Provide the [x, y] coordinate of the cell's center where the given text is located.  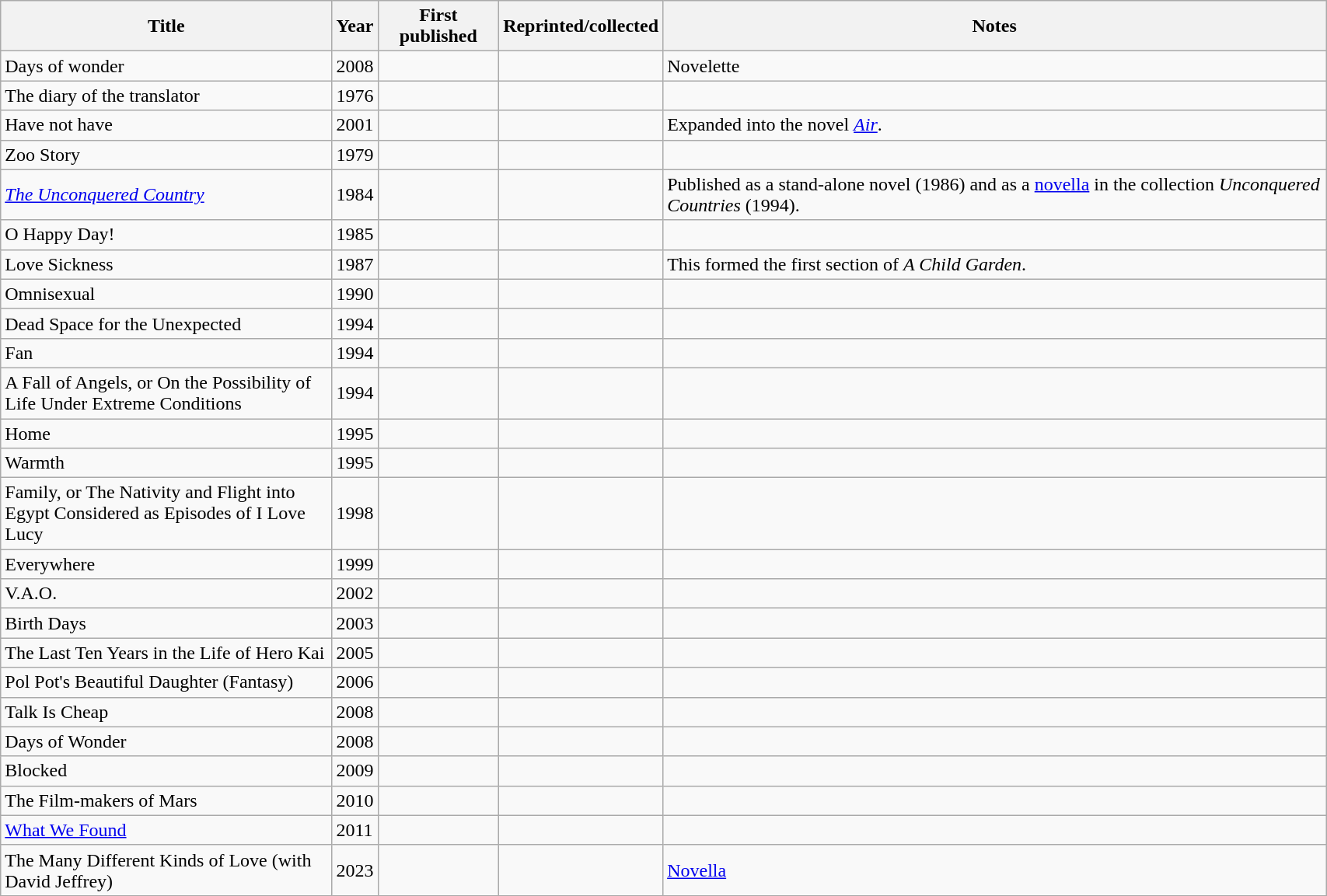
The Many Different Kinds of Love (with David Jeffrey) [166, 870]
2001 [354, 125]
Omnisexual [166, 294]
Reprinted/collected [581, 26]
Love Sickness [166, 264]
First published [438, 26]
Warmth [166, 463]
O Happy Day! [166, 235]
1985 [354, 235]
1979 [354, 155]
2010 [354, 800]
Have not have [166, 125]
This formed the first section of A Child Garden. [995, 264]
Home [166, 433]
Family, or The Nativity and Flight into Egypt Considered as Episodes of I Love Lucy [166, 514]
V.A.O. [166, 594]
1990 [354, 294]
1998 [354, 514]
The Last Ten Years in the Life of Hero Kai [166, 653]
Blocked [166, 771]
Talk Is Cheap [166, 712]
1999 [354, 564]
1984 [354, 194]
2011 [354, 830]
2009 [354, 771]
Everywhere [166, 564]
Days of Wonder [166, 741]
Published as a stand-alone novel (1986) and as a novella in the collection Unconquered Countries (1994). [995, 194]
2002 [354, 594]
What We Found [166, 830]
2003 [354, 623]
The Unconquered Country [166, 194]
Birth Days [166, 623]
Title [166, 26]
The diary of the translator [166, 96]
Novelette [995, 66]
2006 [354, 682]
2023 [354, 870]
1976 [354, 96]
1987 [354, 264]
Expanded into the novel Air. [995, 125]
A Fall of Angels, or On the Possibility of Life Under Extreme Conditions [166, 393]
Notes [995, 26]
Novella [995, 870]
Dead Space for the Unexpected [166, 323]
2005 [354, 653]
Year [354, 26]
The Film-makers of Mars [166, 800]
Zoo Story [166, 155]
Fan [166, 353]
Days of wonder [166, 66]
Pol Pot's Beautiful Daughter (Fantasy) [166, 682]
